Pinpoint the cell where the given text exists, returning its [x, y] midpoint coordinate. 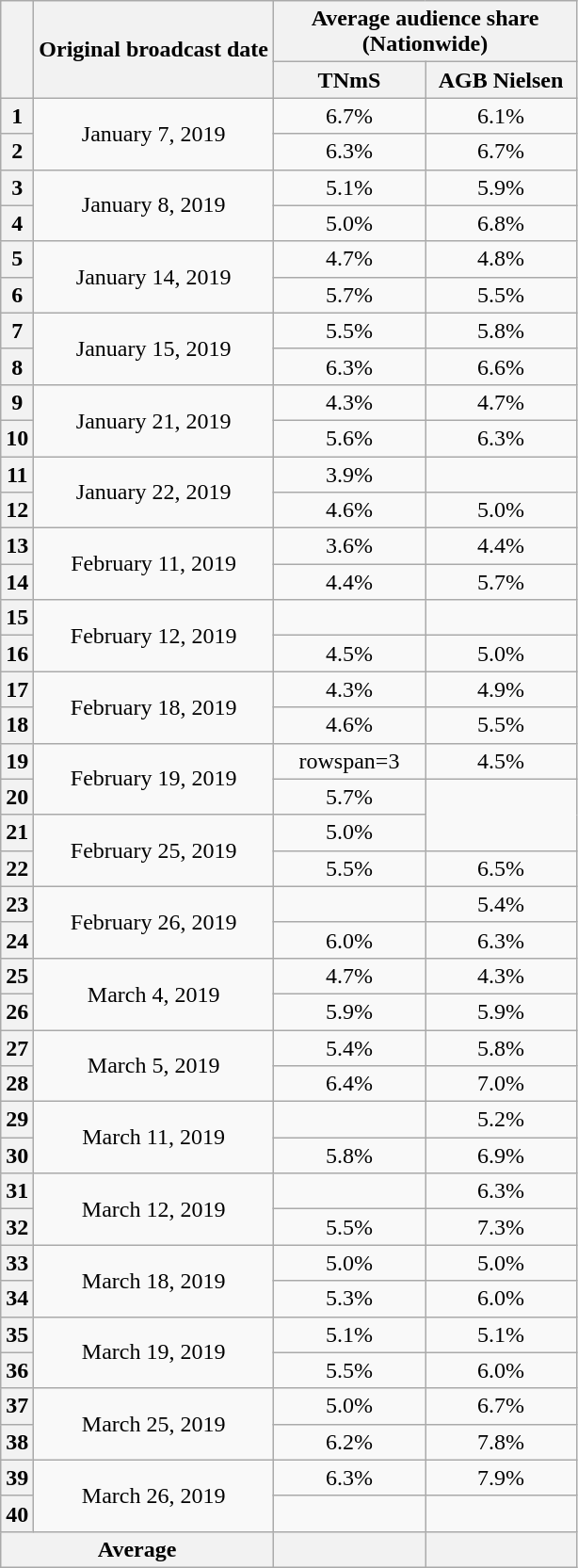
11 [17, 474]
21 [17, 832]
7.8% [501, 1442]
18 [17, 725]
March 26, 2019 [154, 1495]
7.3% [501, 1227]
38 [17, 1442]
January 14, 2019 [154, 277]
March 25, 2019 [154, 1424]
Average audience share(Nationwide) [425, 32]
15 [17, 618]
6.9% [501, 1156]
January 7, 2019 [154, 134]
8 [17, 366]
5.3% [348, 1299]
January 15, 2019 [154, 348]
AGB Nielsen [501, 80]
5.6% [348, 438]
28 [17, 1084]
5.2% [501, 1120]
10 [17, 438]
9 [17, 402]
March 5, 2019 [154, 1066]
4.8% [501, 259]
31 [17, 1191]
TNmS [348, 80]
13 [17, 546]
February 25, 2019 [154, 850]
3.6% [348, 546]
March 12, 2019 [154, 1209]
27 [17, 1048]
3 [17, 187]
34 [17, 1299]
January 22, 2019 [154, 492]
7.9% [501, 1478]
Original broadcast date [154, 49]
6.1% [501, 116]
20 [17, 797]
39 [17, 1478]
January 21, 2019 [154, 420]
February 19, 2019 [154, 779]
6.5% [501, 868]
6 [17, 295]
7.0% [501, 1084]
6.8% [501, 223]
4 [17, 223]
1 [17, 116]
30 [17, 1156]
7 [17, 331]
24 [17, 940]
March 19, 2019 [154, 1352]
33 [17, 1263]
rowspan=3 [348, 761]
February 18, 2019 [154, 707]
40 [17, 1513]
Average [137, 1549]
2 [17, 152]
26 [17, 1011]
February 26, 2019 [154, 922]
4.9% [501, 689]
14 [17, 582]
March 11, 2019 [154, 1138]
6.4% [348, 1084]
37 [17, 1406]
32 [17, 1227]
February 12, 2019 [154, 636]
22 [17, 868]
35 [17, 1334]
February 11, 2019 [154, 564]
6.6% [501, 366]
25 [17, 976]
3.9% [348, 474]
36 [17, 1370]
23 [17, 904]
16 [17, 654]
5 [17, 259]
12 [17, 510]
6.2% [348, 1442]
January 8, 2019 [154, 205]
March 4, 2019 [154, 994]
29 [17, 1120]
19 [17, 761]
17 [17, 689]
March 18, 2019 [154, 1281]
